Locate the cell with the specified text and output its [x, y] center coordinate. 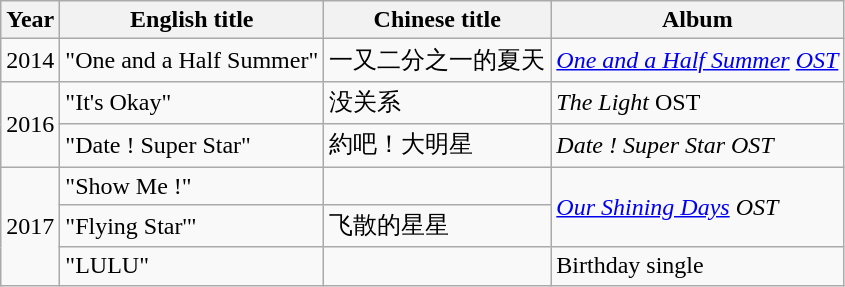
Chinese title [438, 20]
2016 [30, 124]
一又二分之一的夏天 [438, 60]
2014 [30, 60]
English title [192, 20]
"LULU" [192, 266]
The Light OST [698, 102]
飞散的星星 [438, 226]
"Flying Star'" [192, 226]
約吧！大明星 [438, 146]
2017 [30, 226]
没关系 [438, 102]
Birthday single [698, 266]
"Date ! Super Star" [192, 146]
Date ! Super Star OST [698, 146]
One and a Half Summer OST [698, 60]
"It's Okay" [192, 102]
Our Shining Days OST [698, 206]
"Show Me !" [192, 185]
Year [30, 20]
Album [698, 20]
"One and a Half Summer" [192, 60]
